Output the (x, y) coordinate of the center of the cell containing the given text.  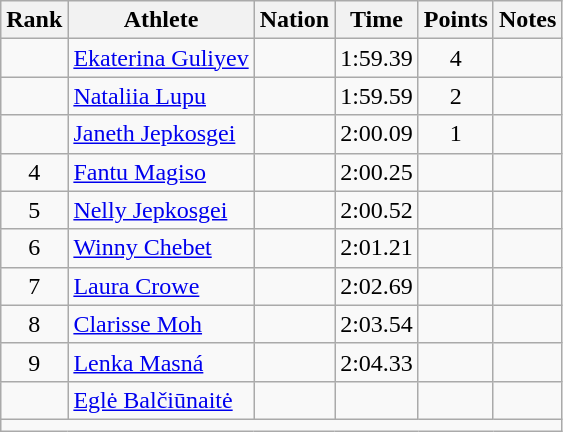
Janeth Jepkosgei (161, 134)
Lenka Masná (161, 362)
6 (34, 248)
Nation (294, 20)
Fantu Magiso (161, 172)
Eglė Balčiūnaitė (161, 400)
Nataliia Lupu (161, 96)
1:59.59 (377, 96)
7 (34, 286)
2:02.69 (377, 286)
Rank (34, 20)
Notes (527, 20)
Laura Crowe (161, 286)
2 (456, 96)
Athlete (161, 20)
Points (456, 20)
8 (34, 324)
5 (34, 210)
Ekaterina Guliyev (161, 58)
1:59.39 (377, 58)
2:00.09 (377, 134)
Nelly Jepkosgei (161, 210)
2:03.54 (377, 324)
1 (456, 134)
2:01.21 (377, 248)
2:04.33 (377, 362)
9 (34, 362)
Time (377, 20)
Clarisse Moh (161, 324)
2:00.52 (377, 210)
Winny Chebet (161, 248)
2:00.25 (377, 172)
